Determine the (X, Y) coordinate at the center of the cell enclosing the given text.  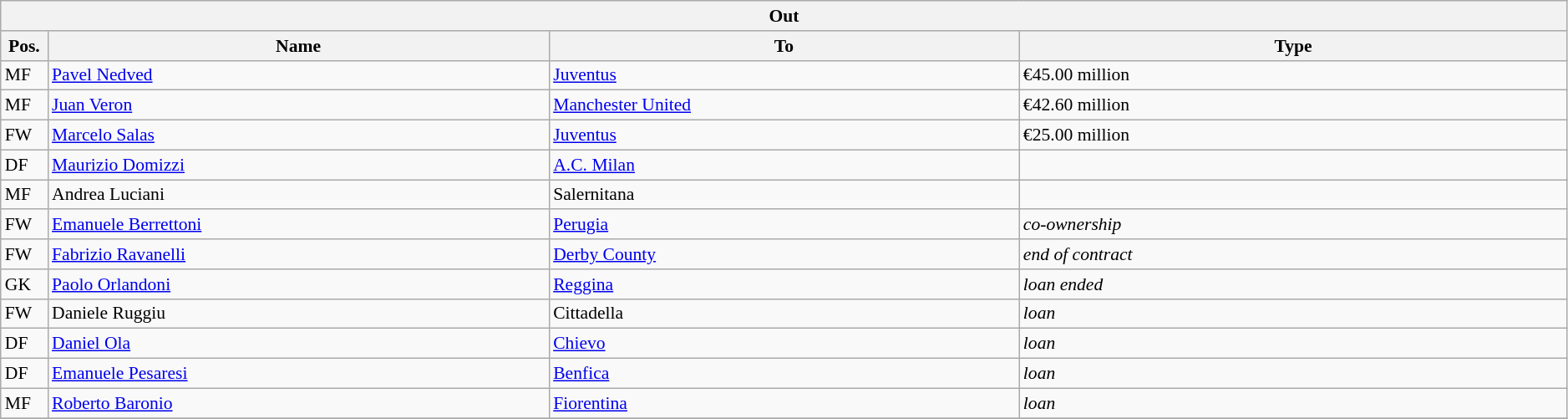
Perugia (784, 225)
Maurizio Domizzi (298, 165)
Emanuele Berrettoni (298, 225)
end of contract (1293, 254)
Reggina (784, 284)
Pavel Nedved (298, 75)
Type (1293, 46)
Juan Veron (298, 105)
Fiorentina (784, 403)
Roberto Baronio (298, 403)
Daniele Ruggiu (298, 314)
GK (24, 284)
Derby County (784, 254)
Daniel Ola (298, 344)
€42.60 million (1293, 105)
Name (298, 46)
A.C. Milan (784, 165)
Cittadella (784, 314)
loan ended (1293, 284)
Chievo (784, 344)
Salernitana (784, 195)
Emanuele Pesaresi (298, 374)
Out (784, 16)
Andrea Luciani (298, 195)
€45.00 million (1293, 75)
Manchester United (784, 105)
Marcelo Salas (298, 135)
To (784, 46)
Pos. (24, 46)
Paolo Orlandoni (298, 284)
Fabrizio Ravanelli (298, 254)
Benfica (784, 374)
€25.00 million (1293, 135)
co-ownership (1293, 225)
